Return [x, y] of the center of cell containing provided text 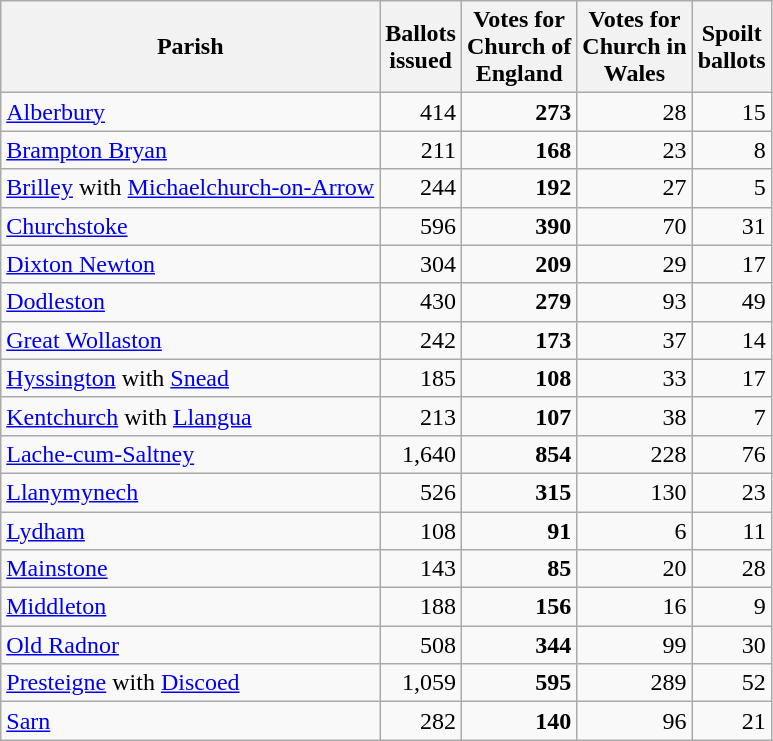
8 [732, 150]
11 [732, 531]
Spoiltballots [732, 47]
140 [518, 721]
279 [518, 302]
526 [421, 492]
Great Wollaston [190, 340]
228 [634, 454]
31 [732, 226]
6 [634, 531]
273 [518, 112]
Churchstoke [190, 226]
38 [634, 416]
16 [634, 607]
344 [518, 645]
96 [634, 721]
21 [732, 721]
37 [634, 340]
Llanymynech [190, 492]
91 [518, 531]
244 [421, 188]
211 [421, 150]
Presteigne with Discoed [190, 683]
5 [732, 188]
1,640 [421, 454]
Alberbury [190, 112]
Lache-cum-Saltney [190, 454]
289 [634, 683]
Votes forChurch ofEngland [518, 47]
1,059 [421, 683]
107 [518, 416]
213 [421, 416]
Kentchurch with Llangua [190, 416]
Dixton Newton [190, 264]
192 [518, 188]
Middleton [190, 607]
Brampton Bryan [190, 150]
Dodleston [190, 302]
7 [732, 416]
508 [421, 645]
390 [518, 226]
173 [518, 340]
188 [421, 607]
Hyssington with Snead [190, 378]
Mainstone [190, 569]
85 [518, 569]
414 [421, 112]
Ballotsissued [421, 47]
99 [634, 645]
20 [634, 569]
Sarn [190, 721]
76 [732, 454]
Lydham [190, 531]
Old Radnor [190, 645]
185 [421, 378]
156 [518, 607]
49 [732, 302]
14 [732, 340]
Brilley with Michaelchurch-on-Arrow [190, 188]
130 [634, 492]
242 [421, 340]
596 [421, 226]
304 [421, 264]
143 [421, 569]
209 [518, 264]
Votes forChurch inWales [634, 47]
33 [634, 378]
27 [634, 188]
9 [732, 607]
70 [634, 226]
93 [634, 302]
315 [518, 492]
168 [518, 150]
282 [421, 721]
430 [421, 302]
Parish [190, 47]
30 [732, 645]
15 [732, 112]
854 [518, 454]
52 [732, 683]
29 [634, 264]
595 [518, 683]
